Return the [x, y] coordinate for the center point of the cell that contains the specified text.  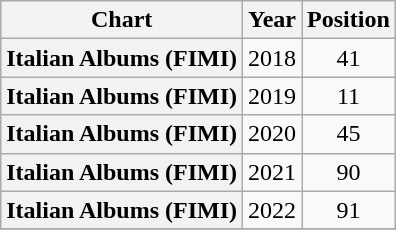
11 [349, 96]
2018 [272, 58]
Position [349, 20]
2022 [272, 210]
Year [272, 20]
90 [349, 172]
45 [349, 134]
2020 [272, 134]
2021 [272, 172]
Chart [122, 20]
2019 [272, 96]
41 [349, 58]
91 [349, 210]
